Identify which cell holds the provided text, then report its [X, Y] central coordinate. 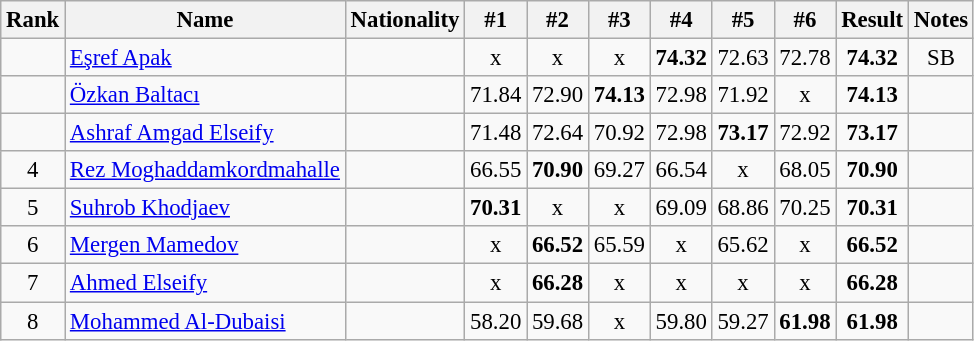
Ashraf Amgad Elseify [206, 133]
SB [940, 58]
58.20 [496, 321]
69.27 [619, 170]
4 [33, 170]
59.80 [681, 321]
Mohammed Al-Dubaisi [206, 321]
Özkan Baltacı [206, 95]
70.25 [805, 208]
Mergen Mamedov [206, 245]
Eşref Apak [206, 58]
#1 [496, 20]
66.55 [496, 170]
72.92 [805, 133]
68.05 [805, 170]
#3 [619, 20]
6 [33, 245]
Rank [33, 20]
Result [872, 20]
69.09 [681, 208]
#4 [681, 20]
Suhrob Khodjaev [206, 208]
#2 [558, 20]
72.63 [743, 58]
71.84 [496, 95]
8 [33, 321]
5 [33, 208]
Name [206, 20]
72.90 [558, 95]
Nationality [404, 20]
#6 [805, 20]
Ahmed Elseify [206, 283]
65.59 [619, 245]
70.92 [619, 133]
66.54 [681, 170]
Rez Moghaddamkordmahalle [206, 170]
72.78 [805, 58]
68.86 [743, 208]
71.92 [743, 95]
7 [33, 283]
65.62 [743, 245]
#5 [743, 20]
71.48 [496, 133]
72.64 [558, 133]
59.68 [558, 321]
Notes [940, 20]
59.27 [743, 321]
